Capture the cell that displays the provided text and extract its (X, Y) central coordinate. 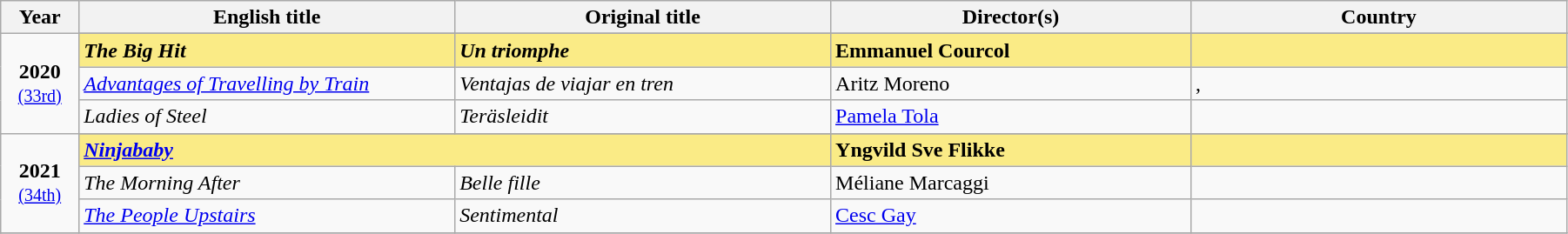
Ladies of Steel (267, 117)
The People Upstairs (267, 216)
English title (267, 17)
Méliane Marcaggi (1011, 183)
2021(34th) (40, 183)
Un triomphe (643, 50)
The Morning After (267, 183)
Country (1378, 17)
Belle fille (643, 183)
Cesc Gay (1011, 216)
Original title (643, 17)
Advantages of Travelling by Train (267, 84)
Pamela Tola (1011, 117)
, (1378, 84)
The Big Hit (267, 50)
Aritz Moreno (1011, 84)
2020(33rd) (40, 84)
Sentimental (643, 216)
Ninjababy (455, 150)
Yngvild Sve Flikke (1011, 150)
Teräsleidit (643, 117)
Ventajas de viajar en tren (643, 84)
Year (40, 17)
Emmanuel Courcol (1011, 50)
Director(s) (1011, 17)
